Return (X, Y) of the center of cell containing provided text 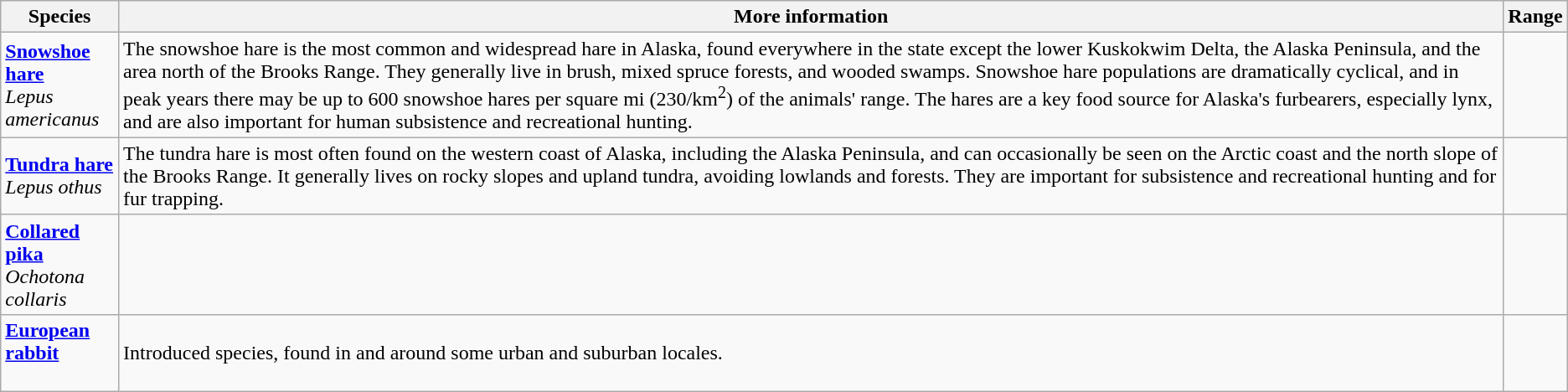
European rabbit (60, 353)
Tundra hare Lepus othus (60, 176)
Collared pika Ochotona collaris (60, 265)
Range (1535, 17)
More information (811, 17)
Snowshoe hare Lepus americanus (60, 85)
Species (60, 17)
Introduced species, found in and around some urban and suburban locales. (811, 353)
